Detect which cell encompasses the target text, then output its [X, Y] center coordinate. 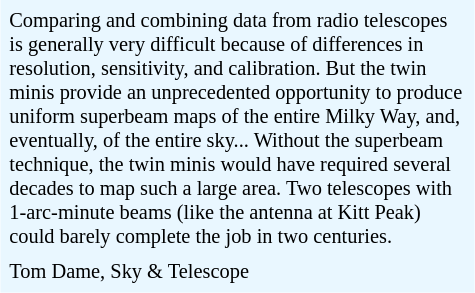
Tom Dame, Sky & Telescope [238, 272]
